Pinpoint the cell where the given text exists, returning its [X, Y] midpoint coordinate. 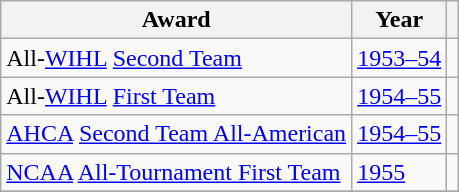
1955 [400, 172]
All-WIHL First Team [176, 96]
Year [400, 20]
1953–54 [400, 58]
All-WIHL Second Team [176, 58]
NCAA All-Tournament First Team [176, 172]
Award [176, 20]
AHCA Second Team All-American [176, 134]
